Return the [X, Y] coordinate for the center point of the cell that contains the specified text.  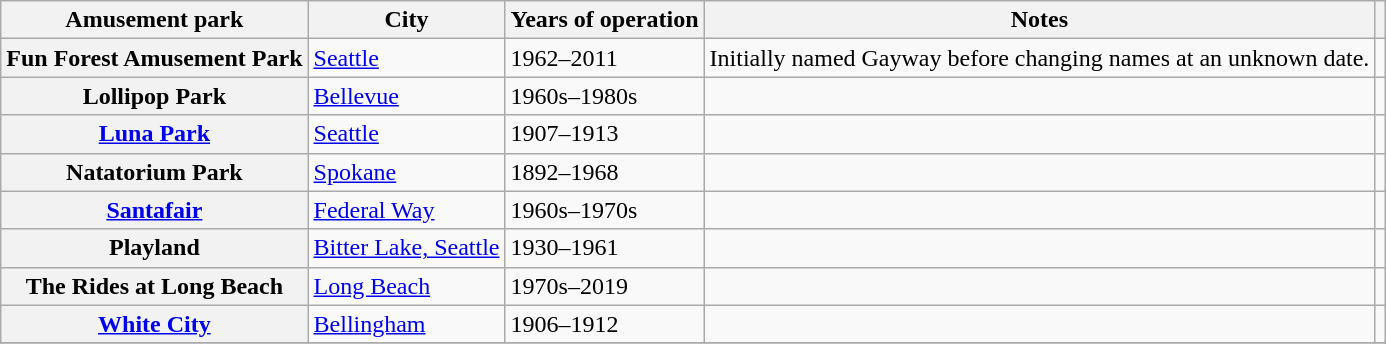
Amusement park [154, 20]
1970s–2019 [604, 286]
Bitter Lake, Seattle [406, 248]
Natatorium Park [154, 172]
Luna Park [154, 134]
Santafair [154, 210]
Bellingham [406, 324]
Notes [1040, 20]
Initially named Gayway before changing names at an unknown date. [1040, 58]
Lollipop Park [154, 96]
1892–1968 [604, 172]
1960s–1980s [604, 96]
Playland [154, 248]
Federal Way [406, 210]
1962–2011 [604, 58]
The Rides at Long Beach [154, 286]
1960s–1970s [604, 210]
Fun Forest Amusement Park [154, 58]
Long Beach [406, 286]
City [406, 20]
1906–1912 [604, 324]
1907–1913 [604, 134]
Bellevue [406, 96]
Spokane [406, 172]
Years of operation [604, 20]
White City [154, 324]
1930–1961 [604, 248]
